Return the (x, y) coordinate for the center point of the cell that contains the specified text.  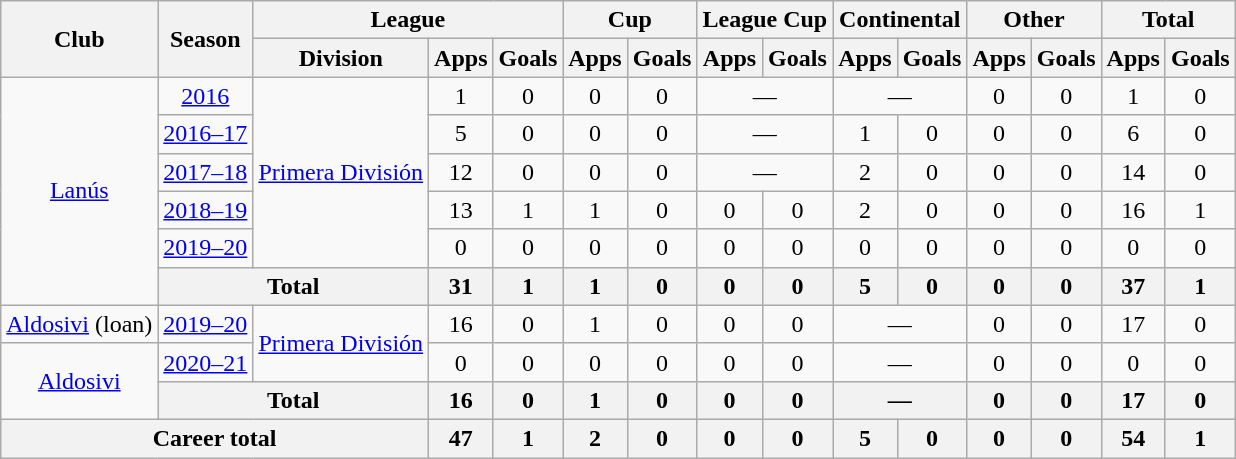
2016–17 (206, 134)
6 (1133, 134)
13 (461, 210)
Career total (215, 438)
Club (80, 39)
Aldosivi (loan) (80, 324)
2020–21 (206, 362)
Cup (630, 20)
47 (461, 438)
Continental (900, 20)
12 (461, 172)
37 (1133, 286)
54 (1133, 438)
14 (1133, 172)
Season (206, 39)
Other (1034, 20)
League Cup (765, 20)
League (408, 20)
Division (341, 58)
2017–18 (206, 172)
2018–19 (206, 210)
2016 (206, 96)
Aldosivi (80, 381)
31 (461, 286)
Lanús (80, 191)
